Search for the cell housing the specified text and yield its (X, Y) center coordinate. 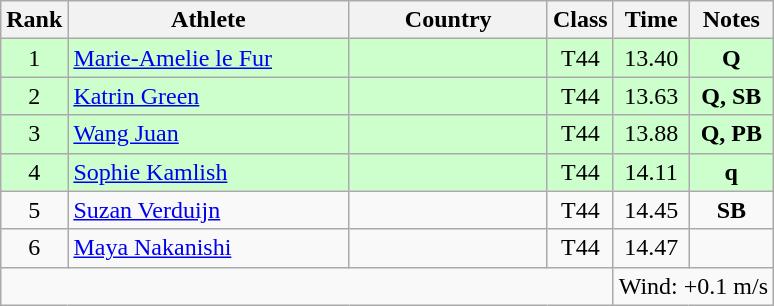
Marie-Amelie le Fur (208, 58)
13.40 (651, 58)
Class (580, 20)
Wind: +0.1 m/s (693, 286)
6 (34, 248)
Rank (34, 20)
q (731, 172)
Country (448, 20)
Q, SB (731, 96)
Katrin Green (208, 96)
Wang Juan (208, 134)
Maya Nakanishi (208, 248)
1 (34, 58)
14.47 (651, 248)
Athlete (208, 20)
Q (731, 58)
13.88 (651, 134)
Notes (731, 20)
SB (731, 210)
Q, PB (731, 134)
4 (34, 172)
13.63 (651, 96)
Suzan Verduijn (208, 210)
2 (34, 96)
14.11 (651, 172)
Sophie Kamlish (208, 172)
5 (34, 210)
14.45 (651, 210)
Time (651, 20)
3 (34, 134)
